From the cell containing the given text, extract its center point as [x, y] coordinate. 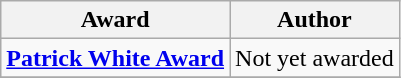
Award [116, 20]
Author [315, 20]
Not yet awarded [315, 58]
Patrick White Award [116, 58]
